Find where the given text appears and provide that cell's center as [X, Y] coordinate. 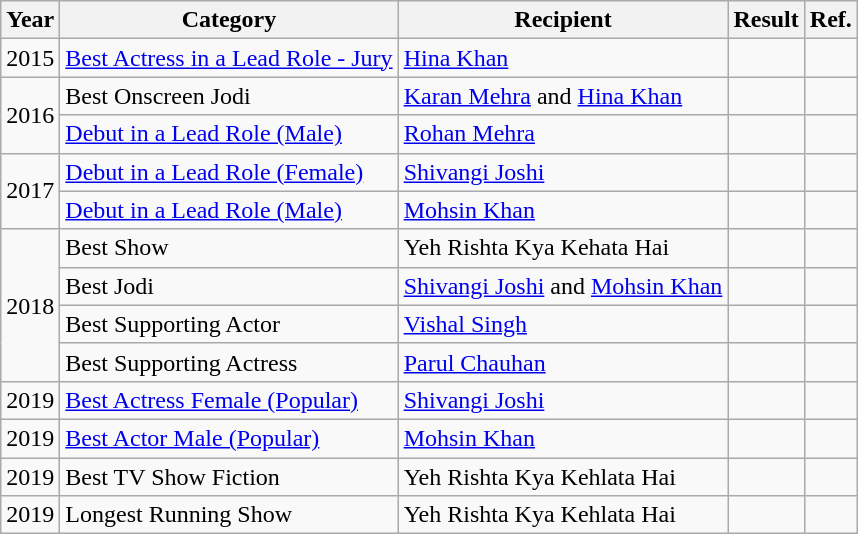
Karan Mehra and Hina Khan [563, 96]
2017 [30, 191]
Best Actress Female (Popular) [229, 400]
Best Actress in a Lead Role - Jury [229, 58]
Category [229, 20]
Best Onscreen Jodi [229, 96]
Year [30, 20]
Longest Running Show [229, 515]
Best Jodi [229, 286]
Yeh Rishta Kya Kehata Hai [563, 248]
Debut in a Lead Role (Female) [229, 172]
Ref. [830, 20]
2018 [30, 305]
Hina Khan [563, 58]
Recipient [563, 20]
2015 [30, 58]
Result [766, 20]
Parul Chauhan [563, 362]
Vishal Singh [563, 324]
Rohan Mehra [563, 134]
Best Supporting Actress [229, 362]
Best Actor Male (Popular) [229, 438]
Shivangi Joshi and Mohsin Khan [563, 286]
Best Show [229, 248]
Best Supporting Actor [229, 324]
2016 [30, 115]
Best TV Show Fiction [229, 477]
